Locate the cell with the specified text and output its [X, Y] center coordinate. 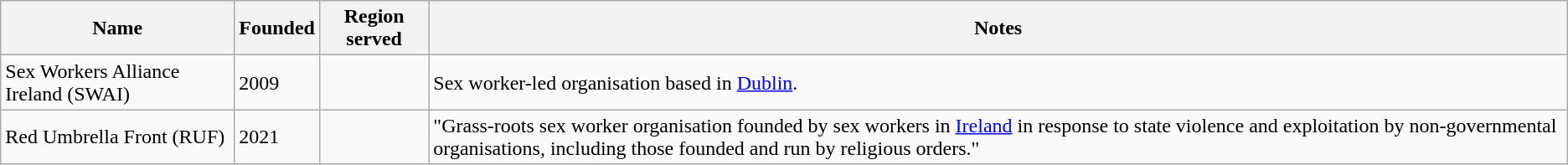
Red Umbrella Front (RUF) [117, 137]
Notes [998, 28]
2009 [277, 82]
Founded [277, 28]
Name [117, 28]
2021 [277, 137]
Region served [374, 28]
Sex worker-led organisation based in Dublin. [998, 82]
Sex Workers Alliance Ireland (SWAI) [117, 82]
